Search for the cell housing the specified text and yield its (x, y) center coordinate. 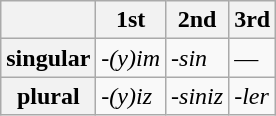
1st (131, 20)
— (252, 58)
-(y)iz (131, 96)
plural (48, 96)
-ler (252, 96)
-sin (198, 58)
3rd (252, 20)
-(y)im (131, 58)
singular (48, 58)
-siniz (198, 96)
2nd (198, 20)
